Return the (X, Y) coordinate for the center point of the cell that contains the specified text.  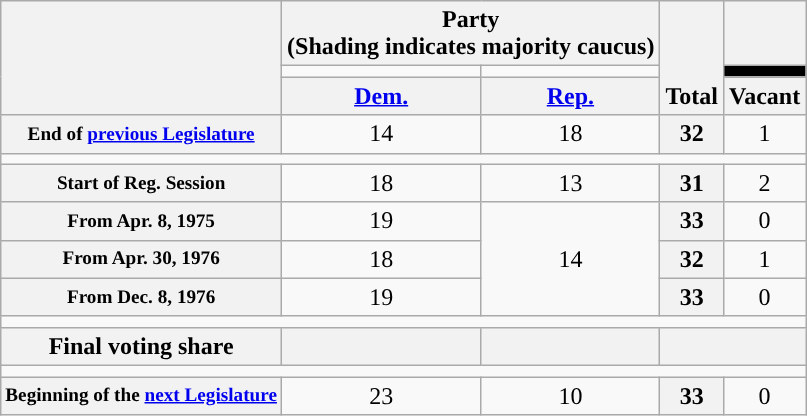
Total (692, 58)
Beginning of the next Legislature (142, 395)
From Apr. 30, 1976 (142, 259)
Vacant (764, 96)
23 (382, 395)
13 (570, 183)
Final voting share (142, 346)
Rep. (570, 96)
End of previous Legislature (142, 134)
2 (764, 183)
Dem. (382, 96)
Party (Shading indicates majority caucus) (471, 34)
From Dec. 8, 1976 (142, 297)
Start of Reg. Session (142, 183)
10 (570, 395)
31 (692, 183)
From Apr. 8, 1975 (142, 221)
